Return [x, y] of the center of cell containing provided text 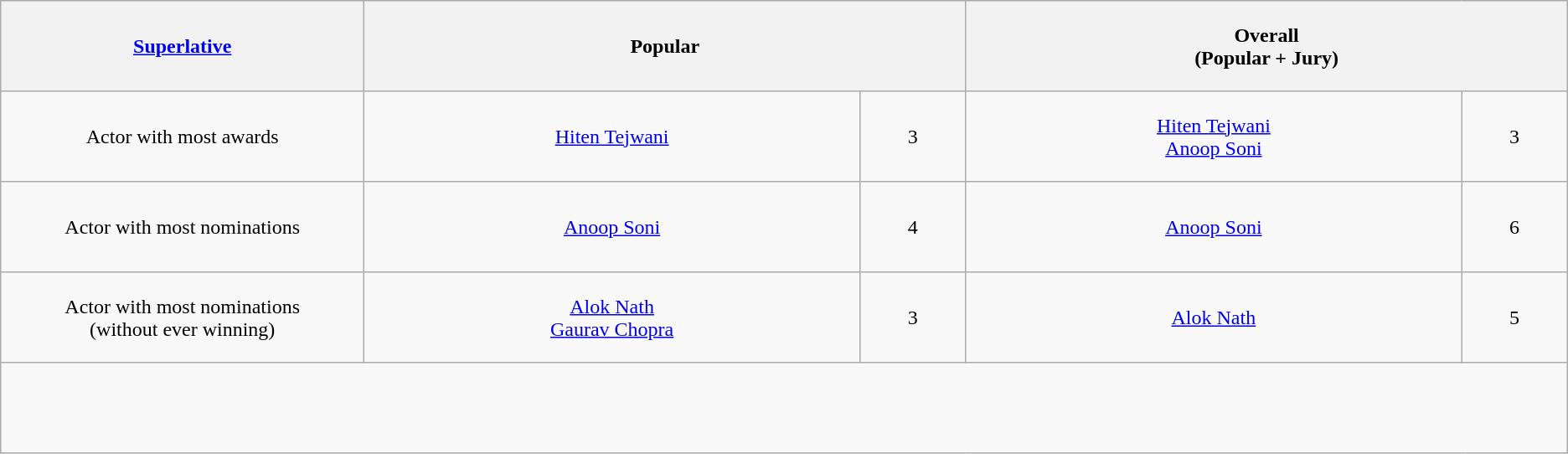
Alok NathGaurav Chopra [612, 317]
Popular [665, 46]
Actor with most awards [183, 137]
Overall(Popular + Jury) [1266, 46]
Actor with most nominations(without ever winning) [183, 317]
Superlative [183, 46]
Hiten TejwaniAnoop Soni [1214, 137]
4 [913, 227]
5 [1514, 317]
Hiten Tejwani [612, 137]
Alok Nath [1214, 317]
6 [1514, 227]
Actor with most nominations [183, 227]
